Return [x, y] of the center of cell containing provided text 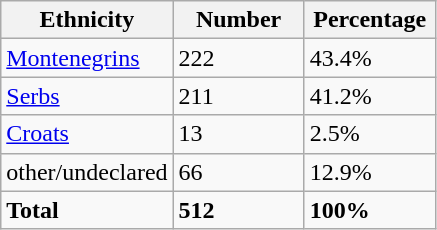
Total [87, 210]
Number [238, 20]
Ethnicity [87, 20]
Percentage [370, 20]
211 [238, 96]
66 [238, 172]
100% [370, 210]
41.2% [370, 96]
Montenegrins [87, 58]
512 [238, 210]
12.9% [370, 172]
43.4% [370, 58]
Serbs [87, 96]
Croats [87, 134]
222 [238, 58]
2.5% [370, 134]
13 [238, 134]
other/undeclared [87, 172]
